Pinpoint the cell where the given text exists, returning its [X, Y] midpoint coordinate. 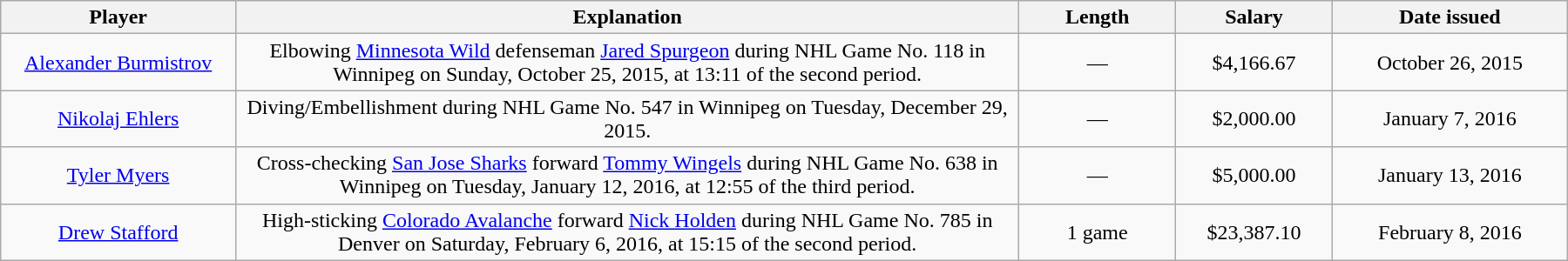
Length [1098, 17]
$2,000.00 [1254, 118]
Alexander Burmistrov [118, 63]
$5,000.00 [1254, 176]
Date issued [1450, 17]
$4,166.67 [1254, 63]
Explanation [627, 17]
$23,387.10 [1254, 231]
Nikolaj Ehlers [118, 118]
Cross-checking San Jose Sharks forward Tommy Wingels during NHL Game No. 638 in Winnipeg on Tuesday, January 12, 2016, at 12:55 of the third period. [627, 176]
High-sticking Colorado Avalanche forward Nick Holden during NHL Game No. 785 in Denver on Saturday, February 6, 2016, at 15:15 of the second period. [627, 231]
October 26, 2015 [1450, 63]
Drew Stafford [118, 231]
Salary [1254, 17]
Player [118, 17]
Tyler Myers [118, 176]
January 7, 2016 [1450, 118]
Elbowing Minnesota Wild defenseman Jared Spurgeon during NHL Game No. 118 in Winnipeg on Sunday, October 25, 2015, at 13:11 of the second period. [627, 63]
Diving/Embellishment during NHL Game No. 547 in Winnipeg on Tuesday, December 29, 2015. [627, 118]
January 13, 2016 [1450, 176]
1 game [1098, 231]
February 8, 2016 [1450, 231]
